Identify which cell holds the provided text, then report its (X, Y) central coordinate. 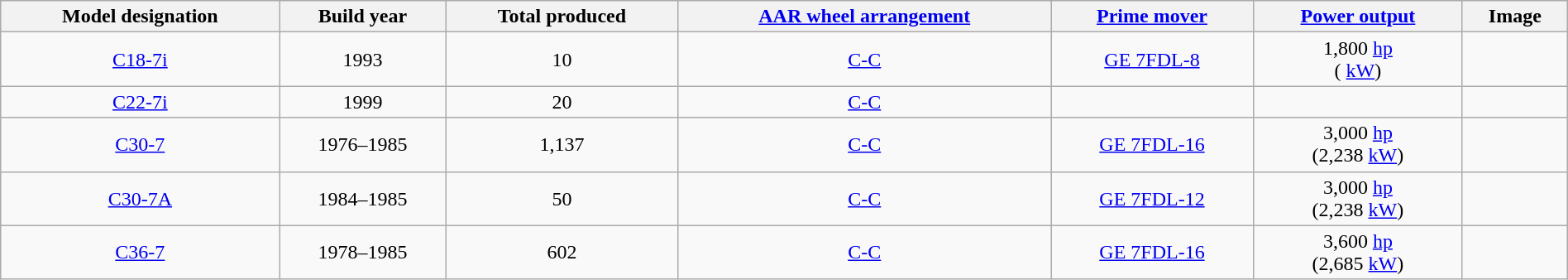
602 (562, 252)
C30-7A (141, 199)
Prime mover (1153, 17)
C18-7i (141, 60)
Power output (1358, 17)
C36-7 (141, 252)
1984–1985 (362, 199)
GE 7FDL-12 (1153, 199)
C30-7 (141, 144)
AAR wheel arrangement (865, 17)
50 (562, 199)
GE 7FDL-8 (1153, 60)
1978–1985 (362, 252)
10 (562, 60)
C22-7i (141, 102)
20 (562, 102)
1976–1985 (362, 144)
Build year (362, 17)
1999 (362, 102)
Total produced (562, 17)
Model designation (141, 17)
3,600 hp(2,685 kW) (1358, 252)
Image (1515, 17)
1,800 hp( kW) (1358, 60)
1,137 (562, 144)
1993 (362, 60)
